Locate the cell with the specified text and output its (x, y) center coordinate. 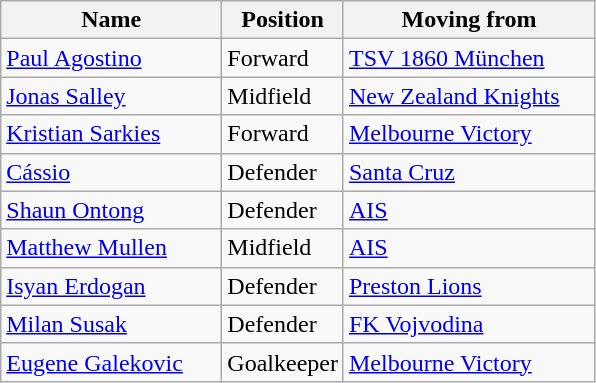
Name (112, 20)
Matthew Mullen (112, 248)
Eugene Galekovic (112, 362)
FK Vojvodina (468, 324)
Isyan Erdogan (112, 286)
Jonas Salley (112, 96)
TSV 1860 München (468, 58)
Kristian Sarkies (112, 134)
Paul Agostino (112, 58)
Cássio (112, 172)
Santa Cruz (468, 172)
Milan Susak (112, 324)
Preston Lions (468, 286)
Shaun Ontong (112, 210)
Goalkeeper (283, 362)
Moving from (468, 20)
Position (283, 20)
New Zealand Knights (468, 96)
